Detect which cell encompasses the target text, then output its [x, y] center coordinate. 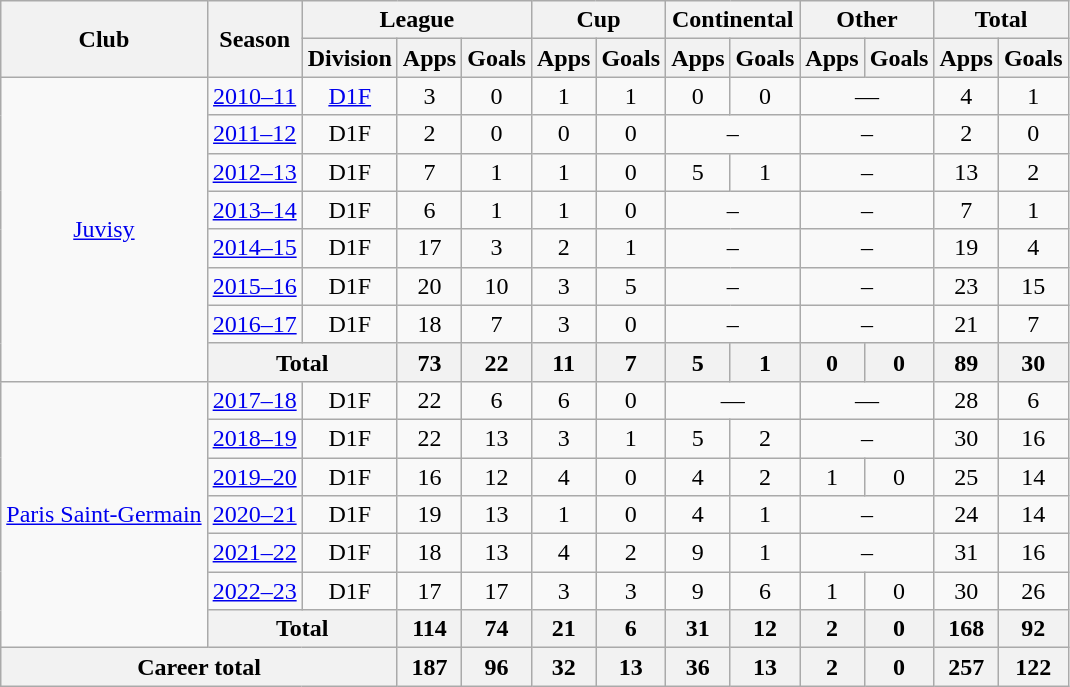
257 [966, 667]
2012–13 [254, 172]
Juvisy [104, 229]
20 [429, 286]
28 [966, 400]
114 [429, 629]
168 [966, 629]
Division [350, 58]
10 [497, 286]
2019–20 [254, 477]
2010–11 [254, 96]
League [416, 20]
24 [966, 515]
89 [966, 362]
2015–16 [254, 286]
92 [1033, 629]
2016–17 [254, 324]
2014–15 [254, 248]
Cup [598, 20]
2011–12 [254, 134]
122 [1033, 667]
74 [497, 629]
187 [429, 667]
32 [563, 667]
25 [966, 477]
Club [104, 39]
26 [1033, 591]
36 [698, 667]
2020–21 [254, 515]
Continental [733, 20]
2017–18 [254, 400]
2021–22 [254, 553]
15 [1033, 286]
2022–23 [254, 591]
Paris Saint-Germain [104, 514]
73 [429, 362]
2018–19 [254, 438]
Other [867, 20]
Season [254, 39]
Career total [200, 667]
11 [563, 362]
96 [497, 667]
2013–14 [254, 210]
23 [966, 286]
